Extract the [x, y] coordinate from the center of the cell holding the provided text.  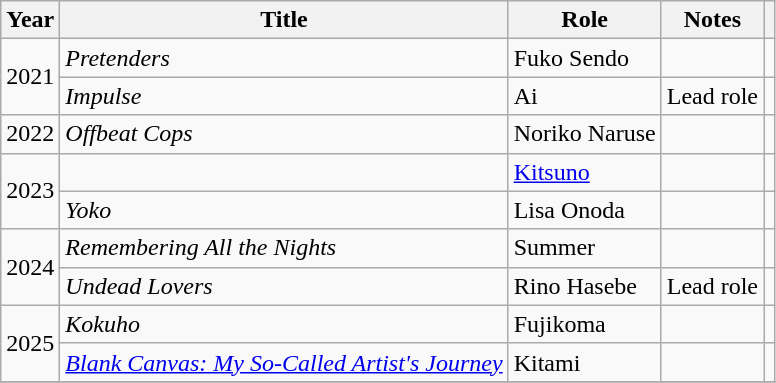
Notes [712, 20]
Rino Hasebe [584, 286]
Remembering All the Nights [284, 248]
Pretenders [284, 58]
Offbeat Cops [284, 134]
Noriko Naruse [584, 134]
Kokuho [284, 324]
Undead Lovers [284, 286]
Ai [584, 96]
Fujikoma [584, 324]
Kitami [584, 362]
2024 [30, 267]
Fuko Sendo [584, 58]
Role [584, 20]
Blank Canvas: My So-Called Artist's Journey [284, 362]
Lisa Onoda [584, 210]
Yoko [284, 210]
Year [30, 20]
Kitsuno [584, 172]
2023 [30, 191]
Title [284, 20]
Summer [584, 248]
Impulse [284, 96]
2021 [30, 77]
2022 [30, 134]
2025 [30, 343]
